Find where the given text appears and provide that cell's center as [x, y] coordinate. 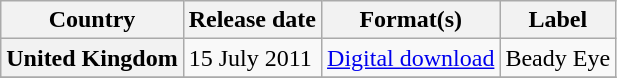
Beady Eye [558, 58]
Country [92, 20]
Label [558, 20]
15 July 2011 [252, 58]
Release date [252, 20]
Format(s) [411, 20]
Digital download [411, 58]
United Kingdom [92, 58]
